Search for the cell housing the specified text and yield its (X, Y) center coordinate. 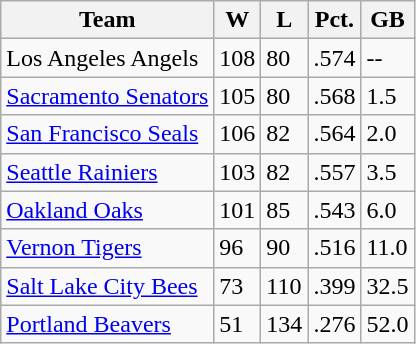
Vernon Tigers (108, 248)
32.5 (388, 286)
.568 (334, 96)
L (284, 20)
52.0 (388, 324)
Sacramento Senators (108, 96)
103 (238, 172)
Salt Lake City Bees (108, 286)
90 (284, 248)
.276 (334, 324)
Pct. (334, 20)
51 (238, 324)
Los Angeles Angels (108, 58)
San Francisco Seals (108, 134)
Portland Beavers (108, 324)
108 (238, 58)
3.5 (388, 172)
.574 (334, 58)
85 (284, 210)
101 (238, 210)
.564 (334, 134)
106 (238, 134)
-- (388, 58)
96 (238, 248)
1.5 (388, 96)
73 (238, 286)
11.0 (388, 248)
.557 (334, 172)
GB (388, 20)
6.0 (388, 210)
Oakland Oaks (108, 210)
Team (108, 20)
2.0 (388, 134)
134 (284, 324)
.516 (334, 248)
105 (238, 96)
.399 (334, 286)
110 (284, 286)
Seattle Rainiers (108, 172)
.543 (334, 210)
W (238, 20)
